Identify which cell holds the provided text, then report its (X, Y) central coordinate. 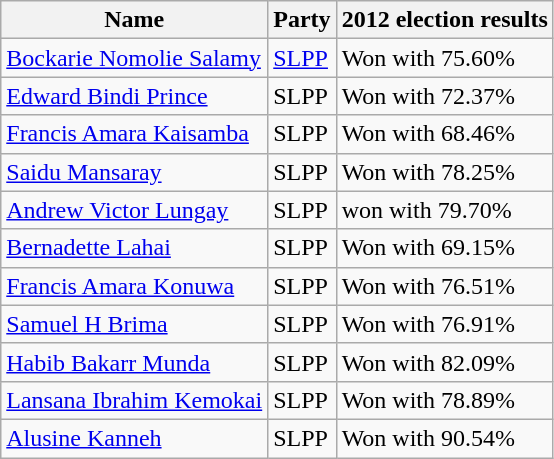
Bernadette Lahai (134, 248)
Won with 76.51% (444, 286)
won with 79.70% (444, 210)
Alusine Kanneh (134, 438)
Lansana Ibrahim Kemokai (134, 400)
Andrew Victor Lungay (134, 210)
Saidu Mansaray (134, 172)
Party (302, 20)
Won with 68.46% (444, 134)
Edward Bindi Prince (134, 96)
Bockarie Nomolie Salamy (134, 58)
2012 election results (444, 20)
Name (134, 20)
Won with 78.89% (444, 400)
Habib Bakarr Munda (134, 362)
Won with 69.15% (444, 248)
Won with 72.37% (444, 96)
Won with 78.25% (444, 172)
Won with 76.91% (444, 324)
Francis Amara Kaisamba (134, 134)
Francis Amara Konuwa (134, 286)
Won with 90.54% (444, 438)
Won with 75.60% (444, 58)
Won with 82.09% (444, 362)
Samuel H Brima (134, 324)
